Find where the given text appears and provide that cell's center as (x, y) coordinate. 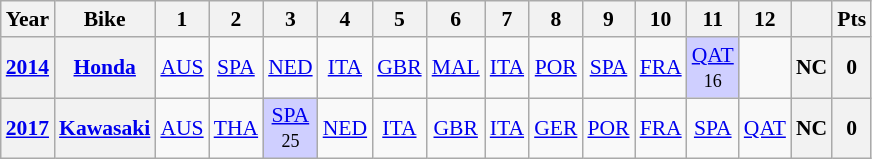
Honda (104, 68)
6 (456, 19)
2 (236, 19)
4 (345, 19)
Kawasaki (104, 128)
Bike (104, 19)
1 (182, 19)
QAT16 (713, 68)
Pts (852, 19)
8 (556, 19)
2017 (28, 128)
Year (28, 19)
SPA25 (290, 128)
3 (290, 19)
2014 (28, 68)
10 (661, 19)
9 (608, 19)
11 (713, 19)
5 (400, 19)
THA (236, 128)
7 (507, 19)
GER (556, 128)
MAL (456, 68)
QAT (765, 128)
12 (765, 19)
